Capture the cell that displays the provided text and extract its (x, y) central coordinate. 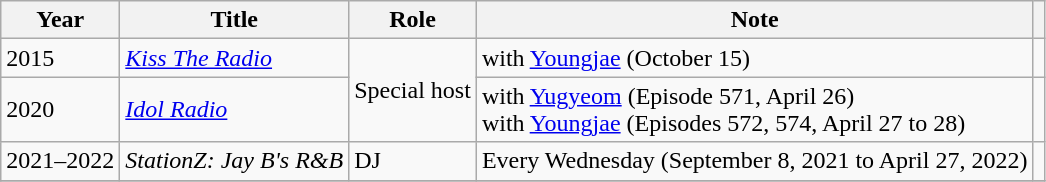
Year (60, 20)
Idol Radio (234, 110)
Role (413, 20)
Kiss The Radio (234, 58)
Title (234, 20)
2015 (60, 58)
2020 (60, 110)
StationZ: Jay B's R&B (234, 161)
Note (754, 20)
with Youngjae (October 15) (754, 58)
Every Wednesday (September 8, 2021 to April 27, 2022) (754, 161)
DJ (413, 161)
Special host (413, 90)
2021–2022 (60, 161)
with Yugyeom (Episode 571, April 26)with Youngjae (Episodes 572, 574, April 27 to 28) (754, 110)
